Return the [X, Y] coordinate for the center point of the cell that contains the specified text.  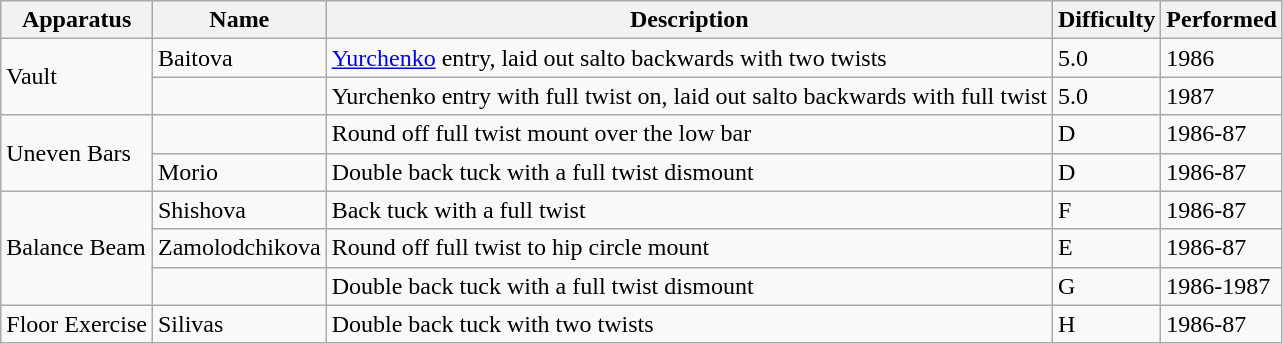
Description [689, 20]
Zamolodchikova [239, 248]
E [1106, 248]
Silivas [239, 324]
Round off full twist mount over the low bar [689, 134]
Double back tuck with two twists [689, 324]
1987 [1222, 96]
Yurchenko entry with full twist on, laid out salto backwards with full twist [689, 96]
Yurchenko entry, laid out salto backwards with two twists [689, 58]
Round off full twist to hip circle mount [689, 248]
1986 [1222, 58]
Name [239, 20]
F [1106, 210]
Back tuck with a full twist [689, 210]
Apparatus [77, 20]
Difficulty [1106, 20]
Vault [77, 77]
1986-1987 [1222, 286]
Balance Beam [77, 248]
Uneven Bars [77, 153]
Morio [239, 172]
Performed [1222, 20]
Shishova [239, 210]
G [1106, 286]
Baitova [239, 58]
H [1106, 324]
Floor Exercise [77, 324]
